Return the [X, Y] coordinate for the center point of the cell that contains the specified text.  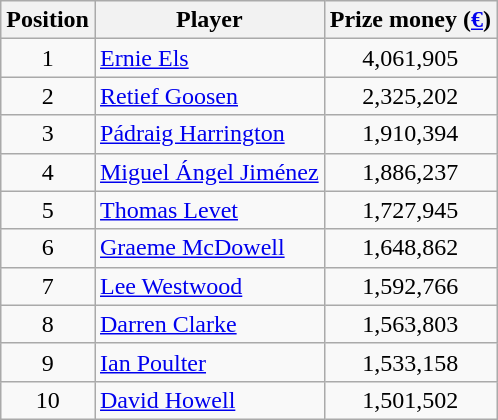
1,501,502 [410, 400]
Graeme McDowell [209, 248]
Pádraig Harrington [209, 134]
7 [48, 286]
5 [48, 210]
1,563,803 [410, 324]
Ernie Els [209, 58]
6 [48, 248]
1 [48, 58]
1,533,158 [410, 362]
4,061,905 [410, 58]
1,648,862 [410, 248]
David Howell [209, 400]
Player [209, 20]
1,727,945 [410, 210]
3 [48, 134]
Thomas Levet [209, 210]
1,910,394 [410, 134]
4 [48, 172]
Position [48, 20]
Lee Westwood [209, 286]
9 [48, 362]
Ian Poulter [209, 362]
8 [48, 324]
10 [48, 400]
Darren Clarke [209, 324]
Prize money (€) [410, 20]
1,886,237 [410, 172]
Miguel Ángel Jiménez [209, 172]
1,592,766 [410, 286]
2,325,202 [410, 96]
Retief Goosen [209, 96]
2 [48, 96]
